Detect which cell encompasses the target text, then output its (X, Y) center coordinate. 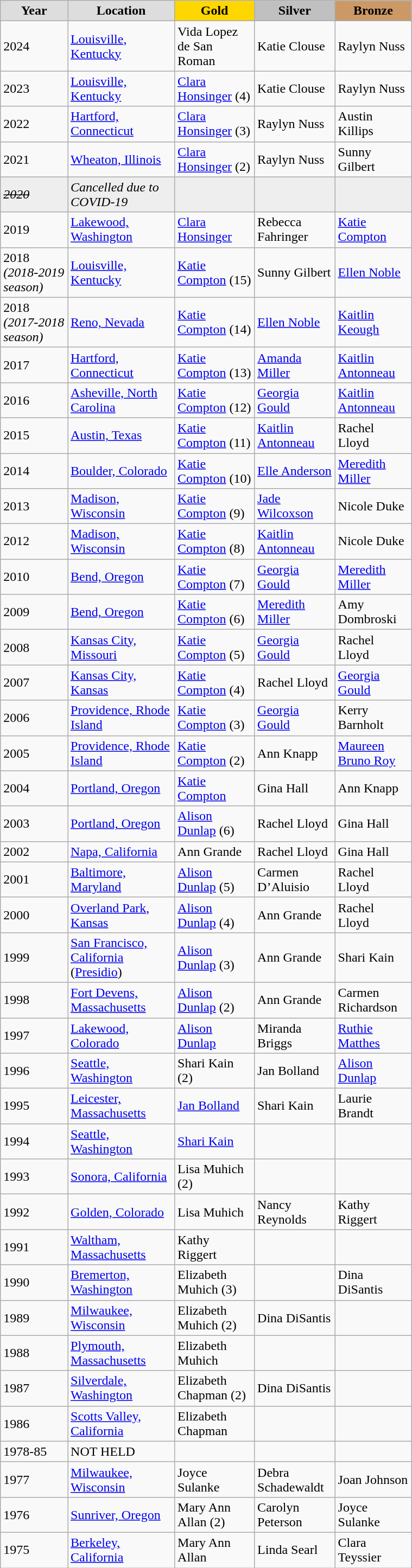
1989 (34, 1318)
Baltimore, Maryland (122, 880)
Linda Searl (295, 1550)
Nancy Reynolds (295, 1212)
1978-85 (34, 1451)
Wheaton, Illinois (122, 159)
Katie Compton (4) (215, 682)
Overland Park, Kansas (122, 914)
Mary Ann Allan (2) (215, 1514)
Shari Kain (2) (215, 1071)
Mary Ann Allan (215, 1550)
Alison Dunlap (4) (215, 914)
2018 (2017-2018 season) (34, 322)
Katie Compton (5) (215, 648)
1995 (34, 1106)
Clara Honsinger (215, 230)
Reno, Nevada (122, 322)
NOT HELD (122, 1451)
Elizabeth Muhich (2) (215, 1318)
2004 (34, 789)
Laurie Brandt (373, 1106)
Lisa Muhich (2) (215, 1177)
Leicester, Massachusetts (122, 1106)
2013 (34, 507)
2019 (34, 230)
Kansas City, Kansas (122, 682)
Waltham, Massachusetts (122, 1247)
2001 (34, 880)
Elizabeth Muhich (215, 1353)
2007 (34, 682)
Katie Compton (7) (215, 577)
1976 (34, 1514)
Katie Compton (9) (215, 507)
2008 (34, 648)
Rebecca Fahringer (295, 230)
2005 (34, 753)
2018 (2018-2019 season) (34, 272)
Silver (295, 11)
1992 (34, 1212)
Kerry Barnholt (373, 718)
Joan Johnson (373, 1480)
Gold (215, 11)
Austin, Texas (122, 435)
2010 (34, 577)
Alison Dunlap (2) (215, 1000)
1987 (34, 1388)
2014 (34, 471)
Katie Compton (6) (215, 612)
Jade Wilcoxson (295, 507)
1996 (34, 1071)
2012 (34, 541)
Location (122, 11)
Alison Dunlap (6) (215, 823)
Lakewood, Washington (122, 230)
Amy Dombroski (373, 612)
1997 (34, 1035)
2003 (34, 823)
Maureen Bruno Roy (373, 753)
Miranda Briggs (295, 1035)
Silverdale, Washington (122, 1388)
2002 (34, 852)
Katie Compton (11) (215, 435)
Bremerton, Washington (122, 1282)
1990 (34, 1282)
2017 (34, 364)
Clara Teyssier (373, 1550)
Plymouth, Massachusetts (122, 1353)
1993 (34, 1177)
Amanda Miller (295, 364)
Lisa Muhich (215, 1212)
Elizabeth Chapman (215, 1423)
Elizabeth Muhich (3) (215, 1282)
Katie Compton (15) (215, 272)
Fort Devens, Massachusetts (122, 1000)
Carmen D’Aluisio (295, 880)
Kaitlin Keough (373, 322)
1994 (34, 1141)
Austin Killips (373, 124)
Bronze (373, 11)
Katie Compton (10) (215, 471)
Sonora, California (122, 1177)
Berkeley, California (122, 1550)
Scotts Valley, California (122, 1423)
2024 (34, 46)
2021 (34, 159)
Carolyn Peterson (295, 1514)
Katie Compton (3) (215, 718)
2006 (34, 718)
1975 (34, 1550)
Clara Honsinger (4) (215, 89)
Elizabeth Chapman (2) (215, 1388)
1999 (34, 957)
1998 (34, 1000)
2022 (34, 124)
2023 (34, 89)
1977 (34, 1480)
Asheville, North Carolina (122, 400)
1991 (34, 1247)
Cancelled due to COVID-19 (122, 194)
Vida Lopez de San Roman (215, 46)
1988 (34, 1353)
Katie Compton (13) (215, 364)
2020 (34, 194)
Elle Anderson (295, 471)
Katie Compton (14) (215, 322)
Katie Compton (2) (215, 753)
2009 (34, 612)
Clara Honsinger (3) (215, 124)
2000 (34, 914)
San Francisco, California (Presidio) (122, 957)
Kansas City, Missouri (122, 648)
Boulder, Colorado (122, 471)
Clara Honsinger (2) (215, 159)
Katie Compton (12) (215, 400)
Sunriver, Oregon (122, 1514)
Debra Schadewaldt (295, 1480)
1986 (34, 1423)
Napa, California (122, 852)
Alison Dunlap (3) (215, 957)
Ruthie Matthes (373, 1035)
Year (34, 11)
Carmen Richardson (373, 1000)
Alison Dunlap (5) (215, 880)
Lakewood, Colorado (122, 1035)
Golden, Colorado (122, 1212)
Katie Compton (8) (215, 541)
2015 (34, 435)
2016 (34, 400)
